Provide the [x, y] coordinate of the cell's center where the given text is located.  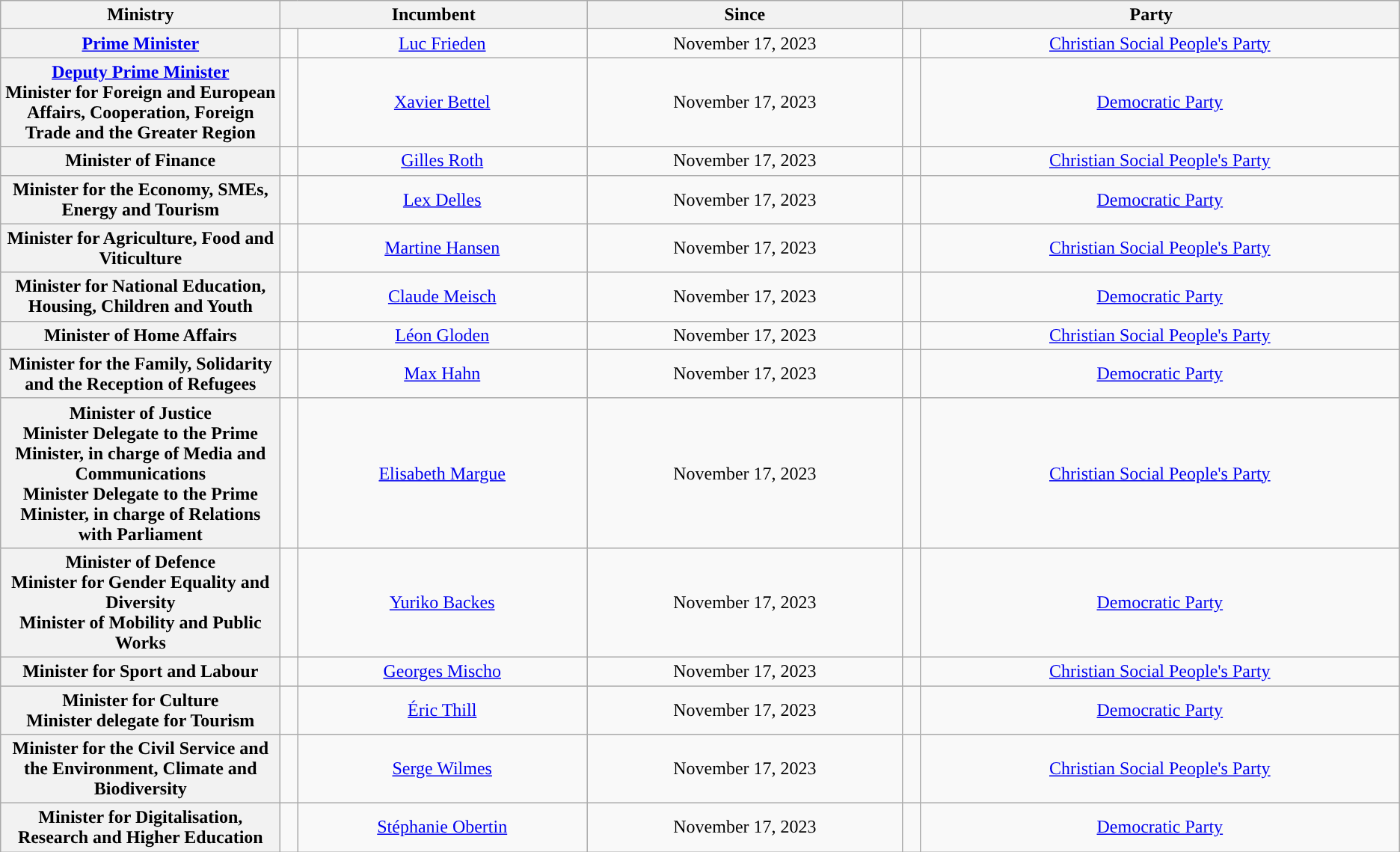
Minister of Defence Minister for Gender Equality and Diversity Minister of Mobility and Public Works [141, 602]
Minister for the Family, Solidarity and the Reception of Refugees [141, 374]
Ministry [141, 15]
Minister for the Civil Service and the Environment, Climate and Biodiversity [141, 769]
Prime Minister [141, 43]
Minister of Finance [141, 161]
Deputy Prime Minister Minister for Foreign and European Affairs, Cooperation, Foreign Trade and the Greater Region [141, 102]
Yuriko Backes [443, 602]
Minister for National Education, Housing, Children and Youth [141, 296]
Minister for Digitalisation, Research and Higher Education [141, 827]
Gilles Roth [443, 161]
Minister for Sport and Labour [141, 671]
Léon Gloden [443, 335]
Claude Meisch [443, 296]
Elisabeth Margue [443, 473]
Max Hahn [443, 374]
Georges Mischo [443, 671]
Stéphanie Obertin [443, 827]
Since [745, 15]
Lex Delles [443, 199]
Minister for Culture Minister delegate for Tourism [141, 709]
Xavier Bettel [443, 102]
Minister for Agriculture, Food and Viticulture [141, 248]
Martine Hansen [443, 248]
Luc Frieden [443, 43]
Party [1151, 15]
Éric Thill [443, 709]
Serge Wilmes [443, 769]
Incumbent [434, 15]
Minister for the Economy, SMEs, Energy and Tourism [141, 199]
Minister of Home Affairs [141, 335]
